Scan for the cell matching the given text and deliver its (X, Y) coordinate at center. 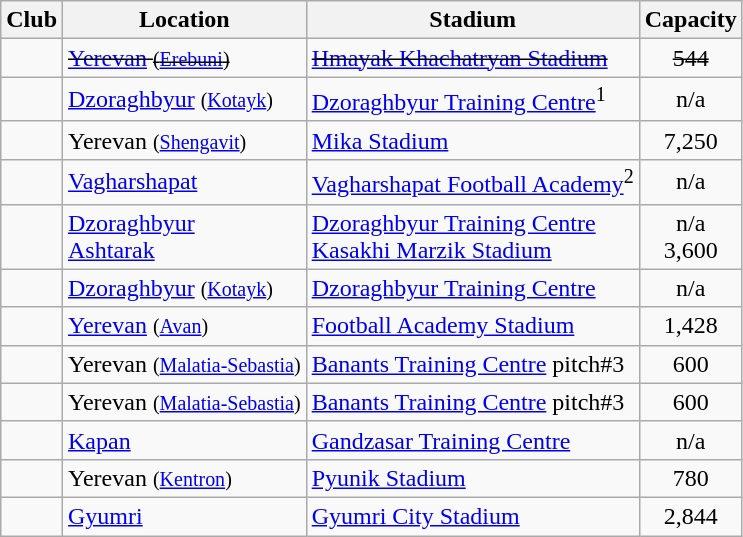
Stadium (472, 20)
Vagharshapat Football Academy2 (472, 182)
Gyumri (185, 516)
Hmayak Khachatryan Stadium (472, 58)
Yerevan (Avan) (185, 326)
Kapan (185, 440)
Gandzasar Training Centre (472, 440)
Dzoraghbyur Training Centre1 (472, 100)
2,844 (690, 516)
Gyumri City Stadium (472, 516)
Yerevan (Kentron) (185, 478)
Dzoraghbyur Ashtarak (185, 236)
Pyunik Stadium (472, 478)
7,250 (690, 140)
Dzoraghbyur Training Centre Kasakhi Marzik Stadium (472, 236)
n/a 3,600 (690, 236)
Mika Stadium (472, 140)
544 (690, 58)
Capacity (690, 20)
1,428 (690, 326)
Vagharshapat (185, 182)
Location (185, 20)
Yerevan (Erebuni) (185, 58)
Yerevan (Shengavit) (185, 140)
Dzoraghbyur Training Centre (472, 288)
Club (32, 20)
780 (690, 478)
Football Academy Stadium (472, 326)
